Detect which cell encompasses the target text, then output its (x, y) center coordinate. 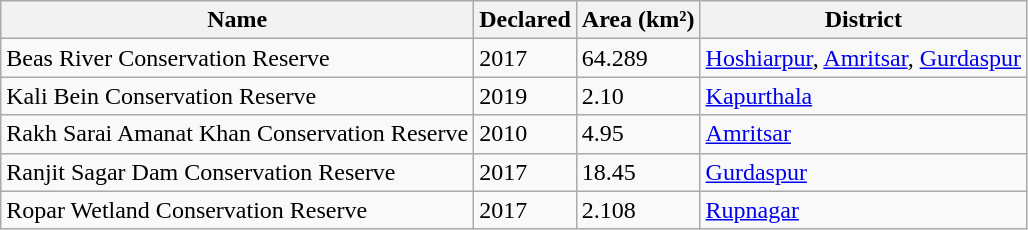
2019 (526, 96)
District (863, 20)
Amritsar (863, 134)
Name (238, 20)
2010 (526, 134)
Rupnagar (863, 210)
Rakh Sarai Amanat Khan Conservation Reserve (238, 134)
Kapurthala (863, 96)
Beas River Conservation Reserve (238, 58)
Gurdaspur (863, 172)
18.45 (638, 172)
Ropar Wetland Conservation Reserve (238, 210)
Area (km²) (638, 20)
Declared (526, 20)
4.95 (638, 134)
64.289 (638, 58)
Ranjit Sagar Dam Conservation Reserve (238, 172)
2.108 (638, 210)
Hoshiarpur, Amritsar, Gurdaspur (863, 58)
2.10 (638, 96)
Kali Bein Conservation Reserve (238, 96)
